Provide the [x, y] coordinate of the cell's center where the given text is located.  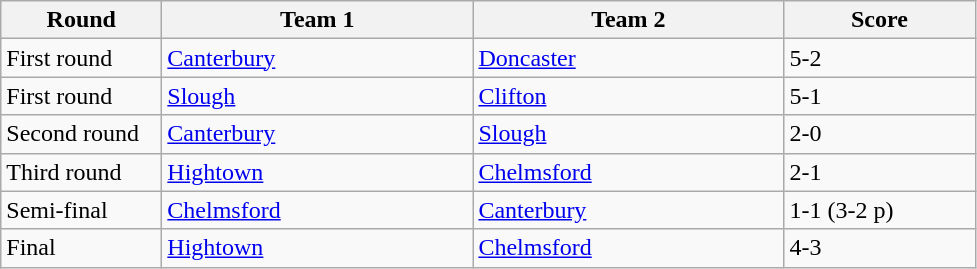
5-2 [880, 58]
Score [880, 20]
5-1 [880, 96]
4-3 [880, 248]
Doncaster [628, 58]
Third round [82, 172]
Team 1 [318, 20]
Round [82, 20]
Second round [82, 134]
Final [82, 248]
Team 2 [628, 20]
2-1 [880, 172]
Clifton [628, 96]
1-1 (3-2 p) [880, 210]
2-0 [880, 134]
Semi-final [82, 210]
